Output the (x, y) coordinate of the center of the cell containing the given text.  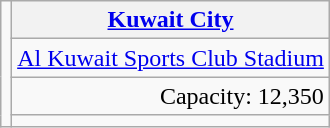
Kuwait City (171, 20)
Capacity: 12,350 (171, 96)
Al Kuwait Sports Club Stadium (171, 58)
